Extract the [x, y] coordinate from the center of the cell holding the provided text.  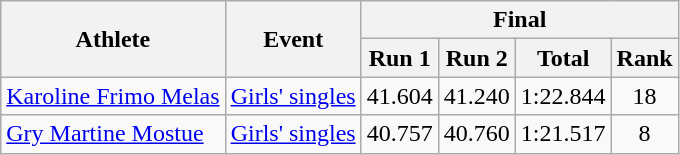
Athlete [113, 39]
41.604 [400, 96]
8 [644, 134]
41.240 [476, 96]
Run 2 [476, 58]
Event [293, 39]
Rank [644, 58]
Run 1 [400, 58]
1:21.517 [563, 134]
1:22.844 [563, 96]
Total [563, 58]
Gry Martine Mostue [113, 134]
40.757 [400, 134]
Final [520, 20]
Karoline Frimo Melas [113, 96]
18 [644, 96]
40.760 [476, 134]
